Pinpoint the cell where the given text exists, returning its [x, y] midpoint coordinate. 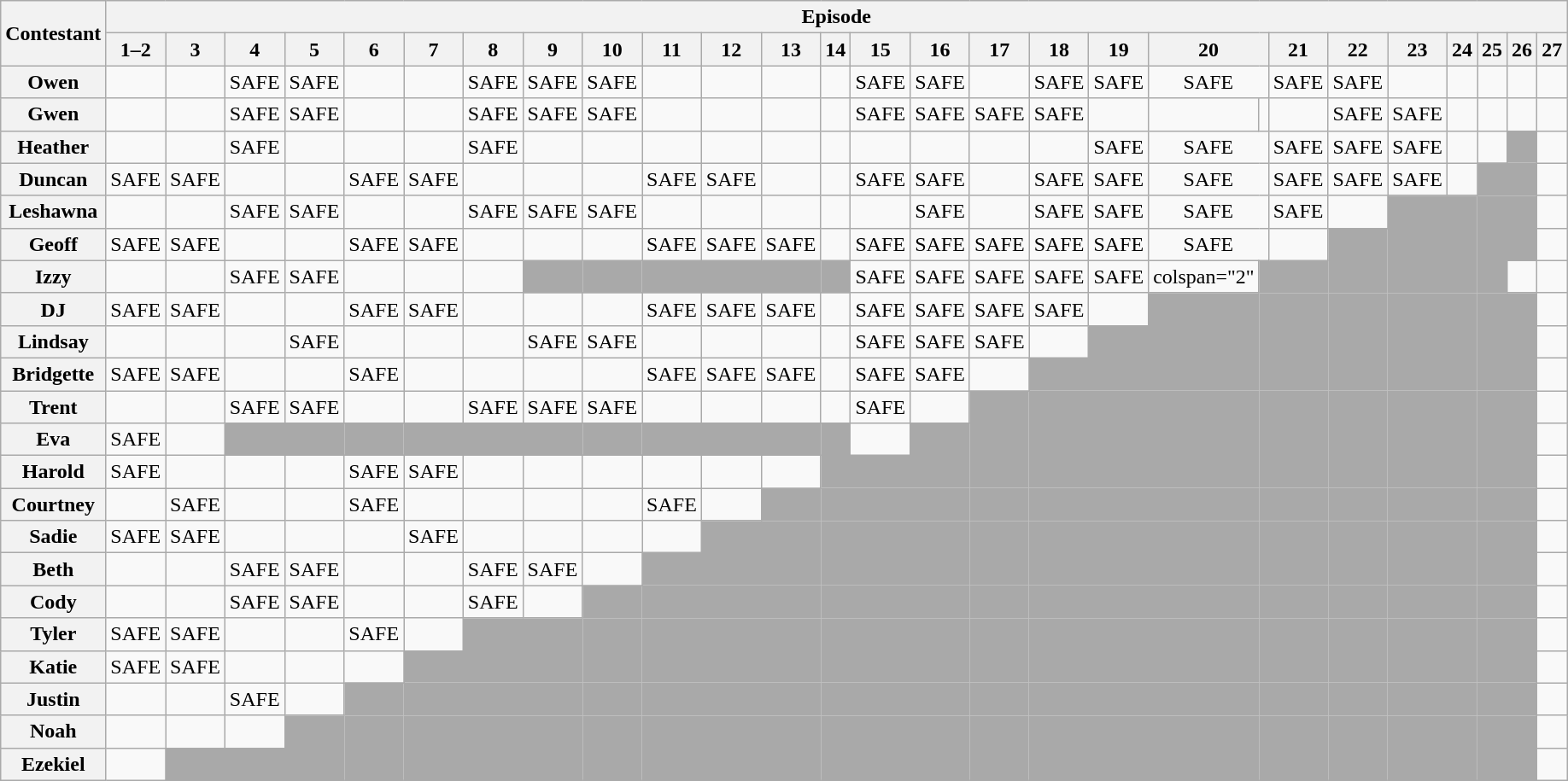
Heather [53, 147]
16 [940, 50]
Geoff [53, 244]
21 [1298, 50]
23 [1418, 50]
Katie [53, 667]
7 [434, 50]
4 [255, 50]
17 [999, 50]
Sadie [53, 537]
9 [553, 50]
Noah [53, 731]
Tyler [53, 634]
Leshawna [53, 212]
Justin [53, 699]
Ezekiel [53, 764]
15 [881, 50]
Eva [53, 440]
10 [612, 50]
12 [731, 50]
19 [1119, 50]
26 [1522, 50]
14 [835, 50]
Gwen [53, 114]
3 [196, 50]
25 [1493, 50]
Bridgette [53, 374]
Beth [53, 569]
22 [1358, 50]
5 [314, 50]
18 [1059, 50]
Harold [53, 472]
Lindsay [53, 341]
13 [791, 50]
Trent [53, 407]
6 [374, 50]
1–2 [136, 50]
20 [1209, 50]
Owen [53, 82]
11 [672, 50]
Izzy [53, 277]
colspan="2" [1204, 277]
Contestant [53, 33]
Duncan [53, 179]
8 [493, 50]
27 [1553, 50]
DJ [53, 309]
Courtney [53, 504]
Episode [837, 17]
24 [1462, 50]
Cody [53, 602]
